For the text-containing cell, return its midpoint in [X, Y] coordinate format. 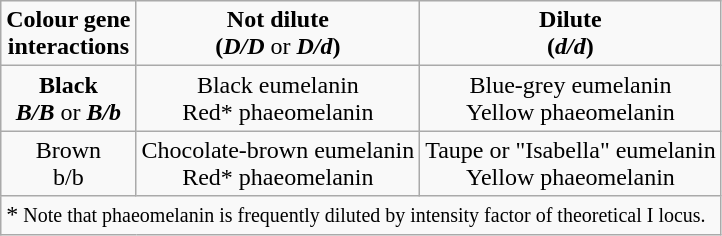
* Note that phaeomelanin is frequently diluted by intensity factor of theoretical I locus. [361, 215]
Blue-grey eumelaninYellow phaeomelanin [571, 98]
Chocolate-brown eumelaninRed* phaeomelanin [278, 164]
Brownb/b [68, 164]
Black eumelaninRed* phaeomelanin [278, 98]
Taupe or "Isabella" eumelaninYellow phaeomelanin [571, 164]
Colour geneinteractions [68, 34]
BlackB/B or B/b [68, 98]
Not dilute(D/D or D/d) [278, 34]
Dilute(d/d) [571, 34]
